Search for the cell housing the specified text and yield its (x, y) center coordinate. 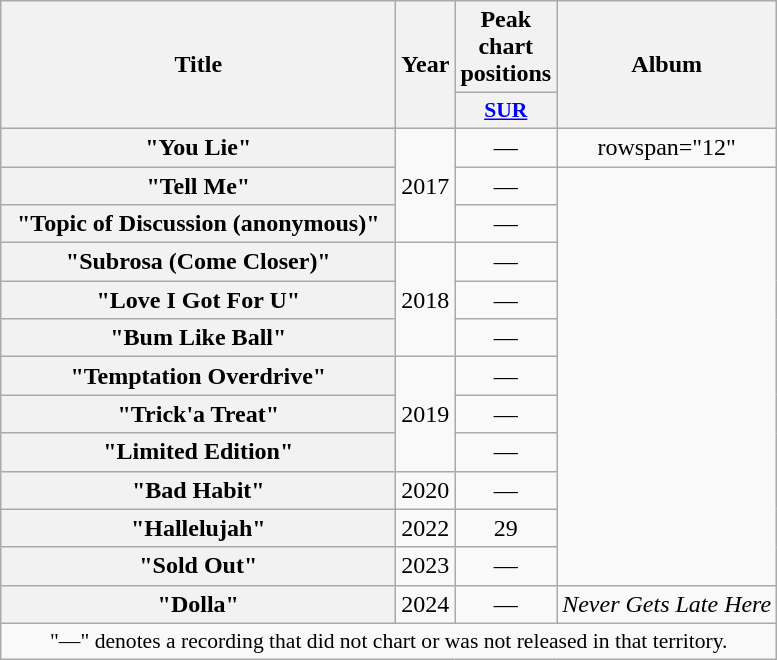
"Bum Like Ball" (198, 338)
"—" denotes a recording that did not chart or was not released in that territory. (389, 641)
"Topic of Discussion (anonymous)" (198, 224)
2018 (426, 300)
29 (506, 528)
"You Lie" (198, 147)
"Bad Habit" (198, 490)
SUR (506, 111)
"Tell Me" (198, 185)
Never Gets Late Here (667, 604)
2020 (426, 490)
"Love I Got For U" (198, 300)
Peak chart positions (506, 47)
"Trick'a Treat" (198, 414)
"Dolla" (198, 604)
Year (426, 65)
"Hallelujah" (198, 528)
"Limited Edition" (198, 452)
2024 (426, 604)
Title (198, 65)
"Sold Out" (198, 566)
"Subrosa (Come Closer)" (198, 262)
2022 (426, 528)
"Temptation Overdrive" (198, 376)
2019 (426, 414)
rowspan="12" (667, 147)
2017 (426, 185)
2023 (426, 566)
Album (667, 65)
